Return the [x, y] coordinate for the center point of the cell that contains the specified text.  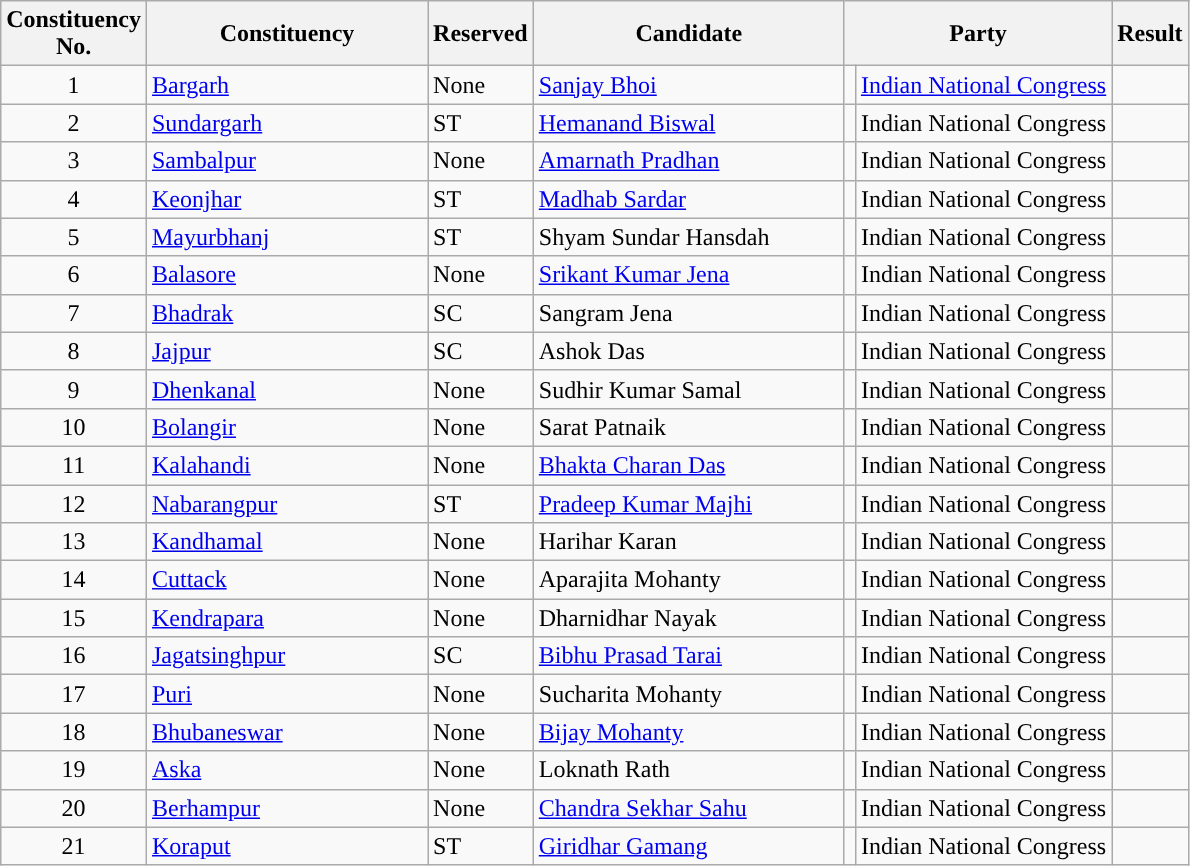
Jajpur [286, 351]
Result [1150, 34]
Reserved [481, 34]
Dhenkanal [286, 389]
5 [74, 237]
Bhakta Charan Das [688, 465]
Balasore [286, 275]
Constituency [286, 34]
Puri [286, 694]
9 [74, 389]
Party [978, 34]
Sudhir Kumar Samal [688, 389]
Harihar Karan [688, 542]
14 [74, 580]
Srikant Kumar Jena [688, 275]
Candidate [688, 34]
7 [74, 313]
17 [74, 694]
Constituency No. [74, 34]
Bargarh [286, 85]
Cuttack [286, 580]
Bijay Mohanty [688, 732]
1 [74, 85]
16 [74, 656]
Mayurbhanj [286, 237]
6 [74, 275]
10 [74, 427]
Giridhar Gamang [688, 846]
Aska [286, 770]
13 [74, 542]
21 [74, 846]
Bolangir [286, 427]
Keonjhar [286, 199]
Shyam Sundar Hansdah [688, 237]
12 [74, 503]
Bhubaneswar [286, 732]
3 [74, 161]
Berhampur [286, 808]
Sucharita Mohanty [688, 694]
Jagatsinghpur [286, 656]
Amarnath Pradhan [688, 161]
Pradeep Kumar Majhi [688, 503]
Sambalpur [286, 161]
Kalahandi [286, 465]
Chandra Sekhar Sahu [688, 808]
Kendrapara [286, 618]
Sarat Patnaik [688, 427]
Loknath Rath [688, 770]
11 [74, 465]
Bhadrak [286, 313]
4 [74, 199]
Dharnidhar Nayak [688, 618]
15 [74, 618]
2 [74, 123]
Aparajita Mohanty [688, 580]
8 [74, 351]
Hemanand Biswal [688, 123]
Madhab Sardar [688, 199]
20 [74, 808]
Koraput [286, 846]
Kandhamal [286, 542]
Ashok Das [688, 351]
19 [74, 770]
18 [74, 732]
Sundargarh [286, 123]
Sanjay Bhoi [688, 85]
Bibhu Prasad Tarai [688, 656]
Sangram Jena [688, 313]
Nabarangpur [286, 503]
